Return (x, y) of the center of cell containing provided text 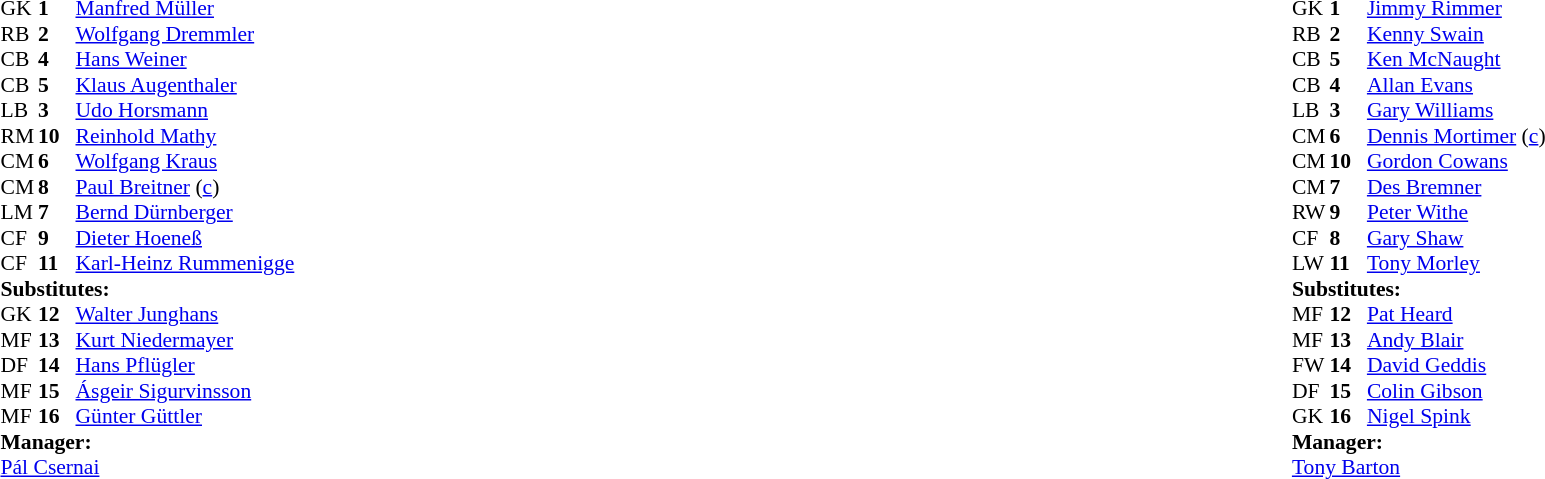
RW (1311, 213)
Paul Breitner (c) (186, 187)
LW (1311, 263)
Klaus Augenthaler (186, 85)
LM (19, 213)
Hans Pflügler (186, 365)
Ásgeir Sigurvinsson (186, 391)
Kurt Niedermayer (186, 340)
Reinhold Mathy (186, 136)
Udo Horsmann (186, 111)
Hans Weiner (186, 59)
RM (19, 136)
Günter Güttler (186, 417)
Dieter Hoeneß (186, 238)
Karl-Heinz Rummenigge (186, 263)
Wolfgang Kraus (186, 161)
Substitutes: (147, 289)
Manager: (147, 442)
Bernd Dürnberger (186, 213)
Walter Junghans (186, 315)
FW (1311, 365)
Wolfgang Dremmler (186, 34)
